For the text-containing cell, return its midpoint in (x, y) coordinate format. 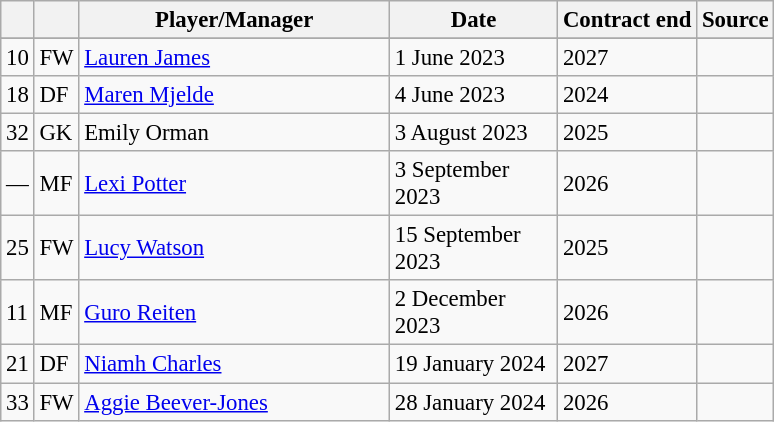
Niamh Charles (234, 364)
33 (18, 402)
15 September 2023 (473, 248)
Aggie Beever-Jones (234, 402)
Player/Manager (234, 20)
25 (18, 248)
10 (18, 58)
3 September 2023 (473, 184)
Lexi Potter (234, 184)
Contract end (628, 20)
3 August 2023 (473, 133)
Date (473, 20)
32 (18, 133)
11 (18, 312)
28 January 2024 (473, 402)
19 January 2024 (473, 364)
Lauren James (234, 58)
2 December 2023 (473, 312)
— (18, 184)
4 June 2023 (473, 95)
18 (18, 95)
Source (736, 20)
Guro Reiten (234, 312)
GK (56, 133)
Emily Orman (234, 133)
21 (18, 364)
1 June 2023 (473, 58)
Lucy Watson (234, 248)
Maren Mjelde (234, 95)
2024 (628, 95)
